Pinpoint the cell where the given text exists, returning its (X, Y) midpoint coordinate. 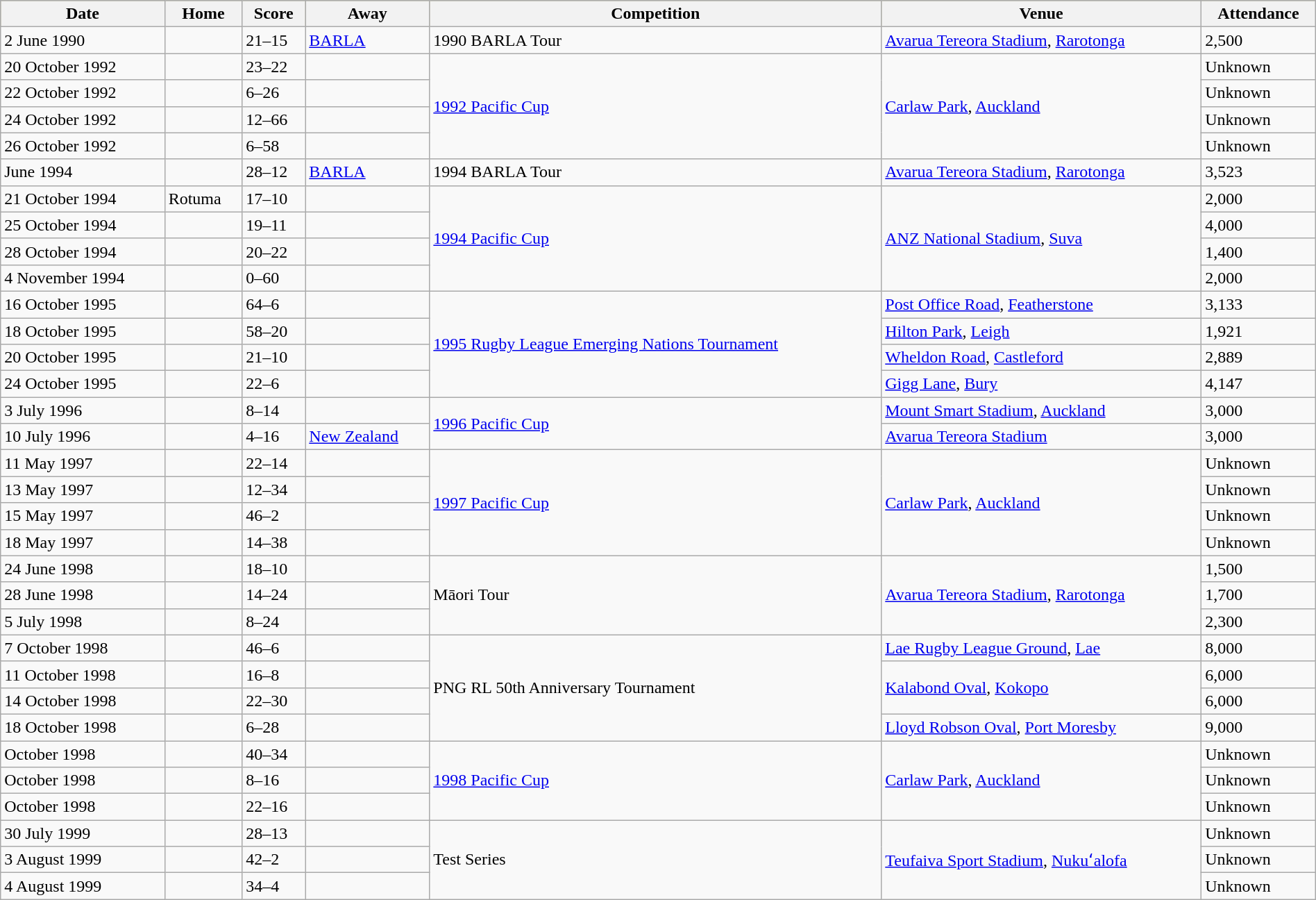
4 November 1994 (83, 278)
14 October 1998 (83, 701)
Away (368, 14)
6–58 (273, 146)
1,500 (1259, 569)
25 October 1994 (83, 225)
23–22 (273, 67)
19–11 (273, 225)
4,147 (1259, 384)
18 October 1998 (83, 727)
7 October 1998 (83, 648)
22 October 1992 (83, 93)
Teufaiva Sport Stadium, Nukuʻalofa (1041, 860)
1995 Rugby League Emerging Nations Tournament (655, 344)
4,000 (1259, 225)
Avarua Tereora Stadium (1041, 437)
Post Office Road, Featherstone (1041, 304)
18–10 (273, 569)
Home (203, 14)
PNG RL 50th Anniversary Tournament (655, 687)
Lloyd Robson Oval, Port Moresby (1041, 727)
1994 Pacific Cup (655, 238)
42–2 (273, 860)
28 October 1994 (83, 251)
Māori Tour (655, 595)
24 October 1992 (83, 119)
1996 Pacific Cup (655, 424)
3 August 1999 (83, 860)
1994 BARLA Tour (655, 172)
ANZ National Stadium, Suva (1041, 238)
1,400 (1259, 251)
22–16 (273, 807)
0–60 (273, 278)
20 October 1995 (83, 358)
Kalabond Oval, Kokopo (1041, 687)
8–14 (273, 410)
2 June 1990 (83, 40)
18 October 1995 (83, 331)
46–2 (273, 516)
30 July 1999 (83, 833)
1992 Pacific Cup (655, 106)
40–34 (273, 753)
15 May 1997 (83, 516)
26 October 1992 (83, 146)
6–28 (273, 727)
28–12 (273, 172)
58–20 (273, 331)
16 October 1995 (83, 304)
21–15 (273, 40)
4–16 (273, 437)
4 August 1999 (83, 886)
1997 Pacific Cup (655, 503)
24 October 1995 (83, 384)
12–66 (273, 119)
1998 Pacific Cup (655, 780)
2,300 (1259, 622)
22–6 (273, 384)
New Zealand (368, 437)
June 1994 (83, 172)
Rotuma (203, 199)
8,000 (1259, 648)
1,921 (1259, 331)
1990 BARLA Tour (655, 40)
21 October 1994 (83, 199)
Test Series (655, 860)
18 May 1997 (83, 542)
14–38 (273, 542)
Attendance (1259, 14)
5 July 1998 (83, 622)
Lae Rugby League Ground, Lae (1041, 648)
13 May 1997 (83, 490)
17–10 (273, 199)
2,889 (1259, 358)
14–24 (273, 595)
12–34 (273, 490)
Mount Smart Stadium, Auckland (1041, 410)
9,000 (1259, 727)
3,133 (1259, 304)
21–10 (273, 358)
8–16 (273, 781)
Date (83, 14)
24 June 1998 (83, 569)
11 May 1997 (83, 463)
46–6 (273, 648)
Score (273, 14)
Wheldon Road, Castleford (1041, 358)
22–30 (273, 701)
8–24 (273, 622)
3 July 1996 (83, 410)
20–22 (273, 251)
28–13 (273, 833)
2,500 (1259, 40)
Gigg Lane, Bury (1041, 384)
64–6 (273, 304)
Competition (655, 14)
22–14 (273, 463)
20 October 1992 (83, 67)
10 July 1996 (83, 437)
16–8 (273, 674)
6–26 (273, 93)
11 October 1998 (83, 674)
3,523 (1259, 172)
28 June 1998 (83, 595)
1,700 (1259, 595)
Hilton Park, Leigh (1041, 331)
34–4 (273, 886)
Venue (1041, 14)
